Locate the cell with the specified text and output its (x, y) center coordinate. 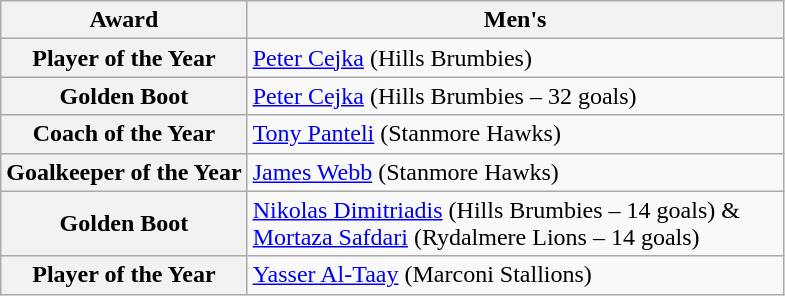
Peter Cejka (Hills Brumbies) (515, 58)
Yasser Al-Taay (Marconi Stallions) (515, 275)
Tony Panteli (Stanmore Hawks) (515, 134)
Goalkeeper of the Year (124, 172)
Coach of the Year (124, 134)
Award (124, 20)
Men's (515, 20)
Nikolas Dimitriadis (Hills Brumbies – 14 goals) & Mortaza Safdari (Rydalmere Lions – 14 goals) (515, 224)
Peter Cejka (Hills Brumbies – 32 goals) (515, 96)
James Webb (Stanmore Hawks) (515, 172)
